Output the (x, y) coordinate of the center of the cell containing the given text.  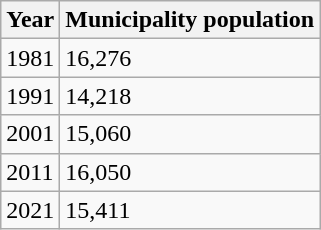
2011 (30, 172)
14,218 (190, 96)
Year (30, 20)
15,411 (190, 210)
15,060 (190, 134)
1991 (30, 96)
Municipality population (190, 20)
2001 (30, 134)
2021 (30, 210)
16,276 (190, 58)
16,050 (190, 172)
1981 (30, 58)
